Extract the [x, y] coordinate from the center of the cell holding the provided text.  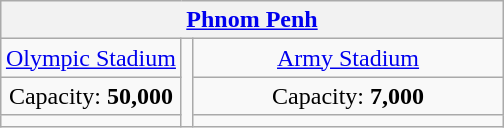
Army Stadium [348, 58]
Capacity: 7,000 [348, 96]
Capacity: 50,000 [90, 96]
Olympic Stadium [90, 58]
Phnom Penh [252, 20]
